Pinpoint the cell where the given text exists, returning its [X, Y] midpoint coordinate. 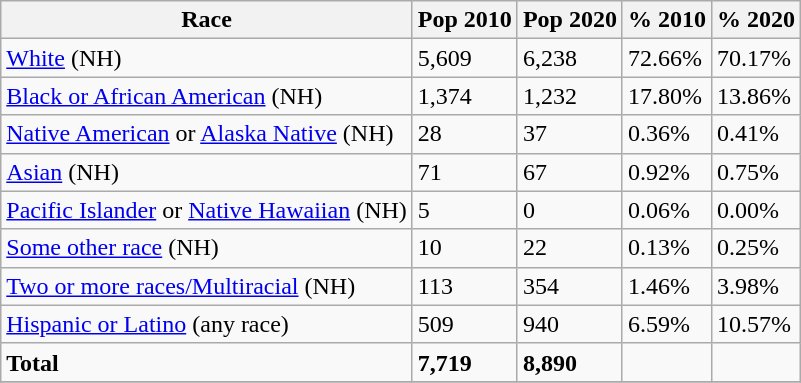
0.00% [756, 210]
Hispanic or Latino (any race) [207, 324]
28 [464, 134]
Two or more races/Multiracial (NH) [207, 286]
0.13% [666, 248]
72.66% [666, 58]
10.57% [756, 324]
% 2010 [666, 20]
8,890 [570, 362]
1,374 [464, 96]
6,238 [570, 58]
Black or African American (NH) [207, 96]
71 [464, 172]
509 [464, 324]
White (NH) [207, 58]
17.80% [666, 96]
6.59% [666, 324]
22 [570, 248]
5 [464, 210]
Total [207, 362]
113 [464, 286]
5,609 [464, 58]
0.41% [756, 134]
10 [464, 248]
354 [570, 286]
Asian (NH) [207, 172]
940 [570, 324]
0.06% [666, 210]
Pop 2010 [464, 20]
Pop 2020 [570, 20]
Pacific Islander or Native Hawaiian (NH) [207, 210]
0.36% [666, 134]
Race [207, 20]
3.98% [756, 286]
1,232 [570, 96]
Some other race (NH) [207, 248]
67 [570, 172]
0 [570, 210]
0.92% [666, 172]
0.75% [756, 172]
37 [570, 134]
% 2020 [756, 20]
Native American or Alaska Native (NH) [207, 134]
7,719 [464, 362]
1.46% [666, 286]
0.25% [756, 248]
70.17% [756, 58]
13.86% [756, 96]
